Determine the (X, Y) coordinate at the center of the cell enclosing the given text.  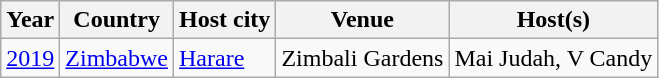
Country (117, 20)
Mai Judah, V Candy (554, 58)
Harare (225, 58)
Host(s) (554, 20)
Zimbali Gardens (362, 58)
Venue (362, 20)
Zimbabwe (117, 58)
Year (30, 20)
Host city (225, 20)
2019 (30, 58)
